For the text-containing cell, return its midpoint in (X, Y) coordinate format. 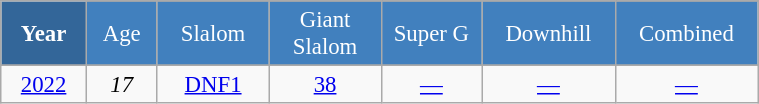
17 (122, 85)
DNF1 (213, 85)
Super G (432, 34)
GiantSlalom (325, 34)
Downhill (549, 34)
Year (44, 34)
38 (325, 85)
Slalom (213, 34)
Combined (686, 34)
Age (122, 34)
2022 (44, 85)
